Capture the cell that displays the provided text and extract its [x, y] central coordinate. 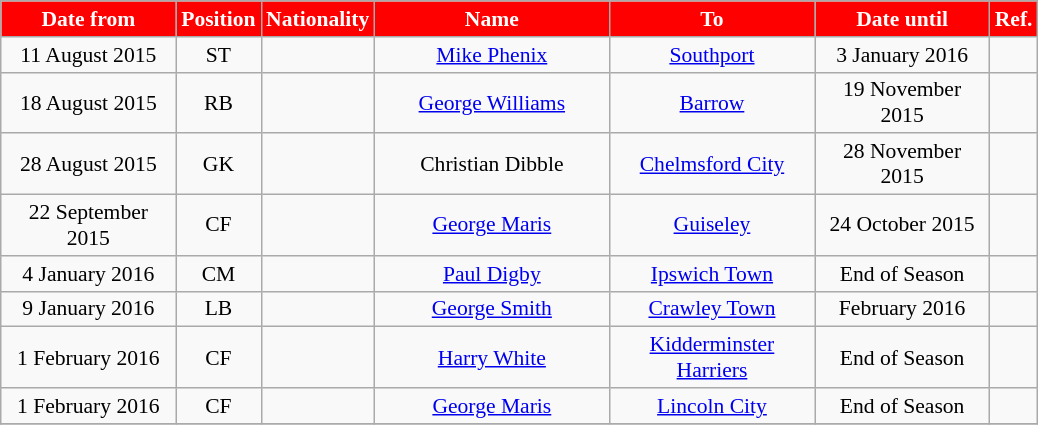
9 January 2016 [88, 309]
3 January 2016 [902, 55]
19 November 2015 [902, 102]
CM [218, 274]
February 2016 [902, 309]
ST [218, 55]
28 August 2015 [88, 164]
Guiseley [712, 226]
George Smith [492, 309]
Harry White [492, 358]
28 November 2015 [902, 164]
Ref. [1014, 19]
Name [492, 19]
Lincoln City [712, 406]
Date until [902, 19]
George Williams [492, 102]
Nationality [318, 19]
Christian Dibble [492, 164]
4 January 2016 [88, 274]
22 September 2015 [88, 226]
LB [218, 309]
Southport [712, 55]
Paul Digby [492, 274]
To [712, 19]
Crawley Town [712, 309]
Kidderminster Harriers [712, 358]
11 August 2015 [88, 55]
Chelmsford City [712, 164]
Ipswich Town [712, 274]
GK [218, 164]
24 October 2015 [902, 226]
Barrow [712, 102]
Date from [88, 19]
Position [218, 19]
18 August 2015 [88, 102]
Mike Phenix [492, 55]
RB [218, 102]
